Return [x, y] of the center of cell containing provided text 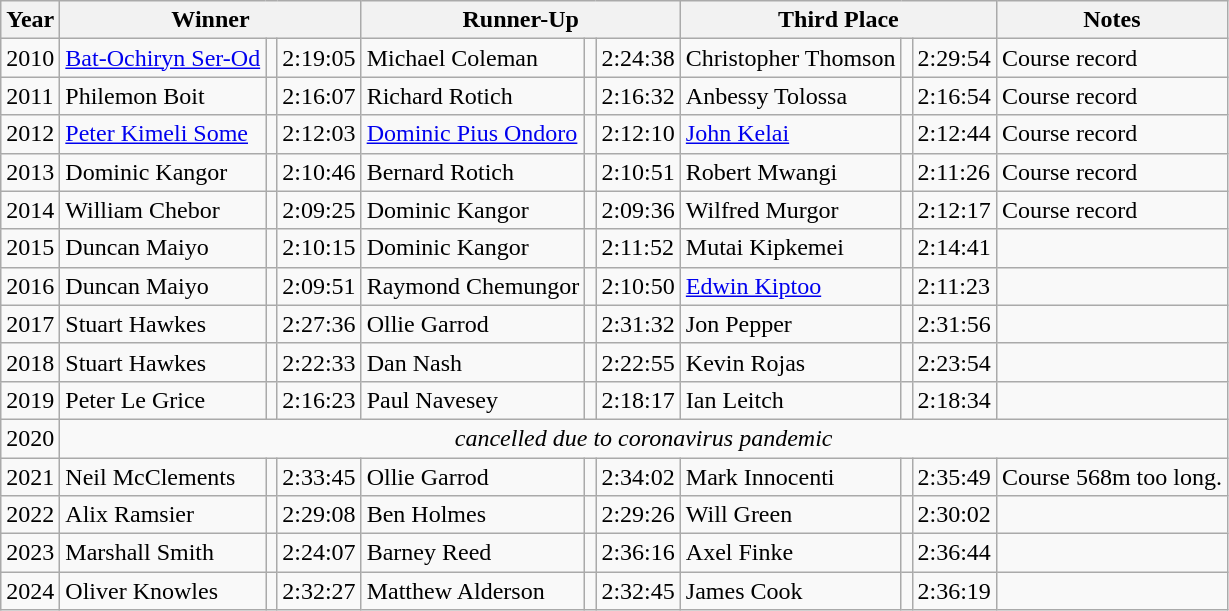
2:22:55 [638, 362]
2014 [30, 210]
2:09:36 [638, 210]
2023 [30, 553]
2:22:33 [319, 362]
2:11:26 [954, 172]
2:33:45 [319, 477]
Mutai Kipkemei [790, 248]
2:18:17 [638, 400]
Peter Kimeli Some [163, 134]
2:32:45 [638, 591]
Bernard Rotich [473, 172]
2:24:38 [638, 58]
Ian Leitch [790, 400]
2:12:10 [638, 134]
Axel Finke [790, 553]
Winner [210, 20]
Anbessy Tolossa [790, 96]
Raymond Chemungor [473, 286]
2019 [30, 400]
2:16:54 [954, 96]
2:10:46 [319, 172]
2:30:02 [954, 515]
2022 [30, 515]
2:29:54 [954, 58]
Bat-Ochiryn Ser-Od [163, 58]
2:29:26 [638, 515]
Barney Reed [473, 553]
Dan Nash [473, 362]
Matthew Alderson [473, 591]
Will Green [790, 515]
Christopher Thomson [790, 58]
Oliver Knowles [163, 591]
2:12:03 [319, 134]
2:36:44 [954, 553]
2012 [30, 134]
Marshall Smith [163, 553]
Course 568m too long. [1112, 477]
2017 [30, 324]
2:34:02 [638, 477]
2024 [30, 591]
2:31:32 [638, 324]
Peter Le Grice [163, 400]
Runner-Up [520, 20]
2:36:19 [954, 591]
2:11:52 [638, 248]
2:24:07 [319, 553]
2:16:32 [638, 96]
2:10:51 [638, 172]
Neil McClements [163, 477]
2011 [30, 96]
2:29:08 [319, 515]
2018 [30, 362]
Notes [1112, 20]
Richard Rotich [473, 96]
2010 [30, 58]
2:09:51 [319, 286]
2020 [30, 438]
2:16:07 [319, 96]
2:16:23 [319, 400]
2:32:27 [319, 591]
2:12:44 [954, 134]
2:36:16 [638, 553]
Kevin Rojas [790, 362]
2:35:49 [954, 477]
2:09:25 [319, 210]
cancelled due to coronavirus pandemic [644, 438]
William Chebor [163, 210]
2015 [30, 248]
James Cook [790, 591]
Paul Navesey [473, 400]
Dominic Pius Ondoro [473, 134]
Ben Holmes [473, 515]
2:12:17 [954, 210]
Wilfred Murgor [790, 210]
2:27:36 [319, 324]
Alix Ramsier [163, 515]
2:10:15 [319, 248]
2:23:54 [954, 362]
2013 [30, 172]
Robert Mwangi [790, 172]
2:31:56 [954, 324]
2016 [30, 286]
Third Place [838, 20]
2:11:23 [954, 286]
Mark Innocenti [790, 477]
2:19:05 [319, 58]
John Kelai [790, 134]
2:18:34 [954, 400]
2:10:50 [638, 286]
Year [30, 20]
Michael Coleman [473, 58]
2:14:41 [954, 248]
Edwin Kiptoo [790, 286]
Jon Pepper [790, 324]
Philemon Boit [163, 96]
2021 [30, 477]
